Pinpoint the cell where the given text exists, returning its [x, y] midpoint coordinate. 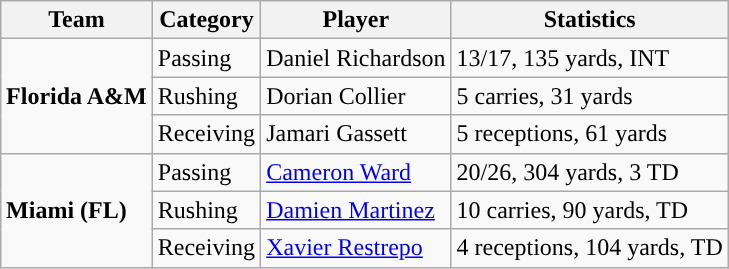
Team [77, 20]
Dorian Collier [356, 96]
Category [206, 20]
Damien Martinez [356, 210]
5 receptions, 61 yards [590, 134]
13/17, 135 yards, INT [590, 58]
Miami (FL) [77, 210]
Cameron Ward [356, 172]
Xavier Restrepo [356, 248]
Jamari Gassett [356, 134]
10 carries, 90 yards, TD [590, 210]
20/26, 304 yards, 3 TD [590, 172]
Florida A&M [77, 96]
Statistics [590, 20]
Player [356, 20]
5 carries, 31 yards [590, 96]
4 receptions, 104 yards, TD [590, 248]
Daniel Richardson [356, 58]
